Scan for the cell matching the given text and deliver its [X, Y] coordinate at center. 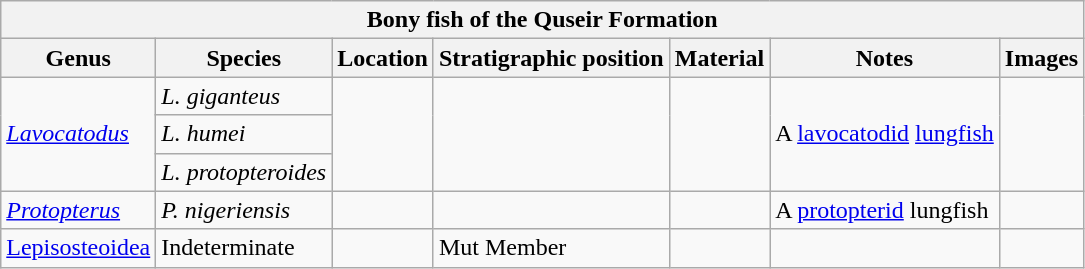
A lavocatodid lungfish [885, 134]
L. protopteroides [244, 172]
Location [383, 58]
Species [244, 58]
P. nigeriensis [244, 210]
Lavocatodus [78, 134]
Lepisosteoidea [78, 248]
L. humei [244, 134]
Images [1041, 58]
Protopterus [78, 210]
Notes [885, 58]
L. giganteus [244, 96]
Material [719, 58]
Indeterminate [244, 248]
Mut Member [551, 248]
Stratigraphic position [551, 58]
A protopterid lungfish [885, 210]
Genus [78, 58]
Bony fish of the Quseir Formation [542, 20]
